Search for the cell housing the specified text and yield its [X, Y] center coordinate. 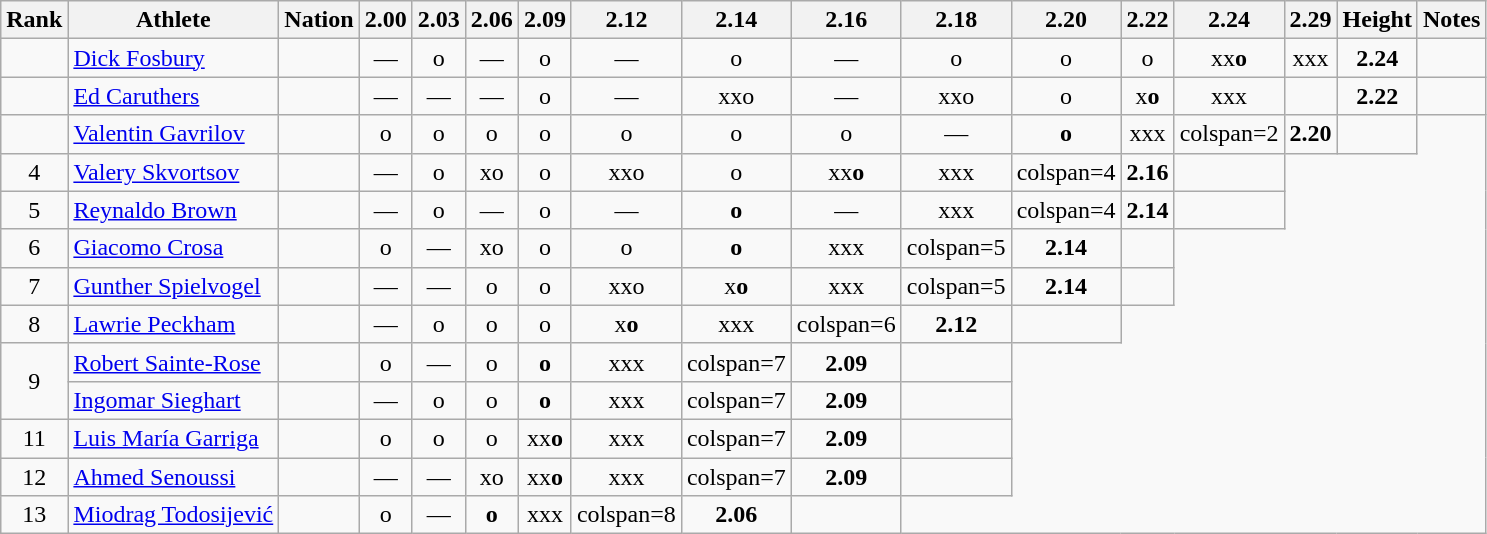
2.18 [956, 20]
Luis María Garriga [174, 438]
Robert Sainte-Rose [174, 362]
Gunther Spielvogel [174, 286]
6 [34, 248]
Reynaldo Brown [174, 210]
7 [34, 286]
Ahmed Senoussi [174, 477]
Nation [319, 20]
Dick Fosbury [174, 58]
2.00 [386, 20]
Lawrie Peckham [174, 324]
Miodrag Todosijević [174, 515]
colspan=2 [1229, 134]
5 [34, 210]
colspan=8 [626, 515]
2.29 [1310, 20]
Notes [1451, 20]
2.03 [438, 20]
13 [34, 515]
4 [34, 172]
colspan=6 [846, 324]
11 [34, 438]
12 [34, 477]
Ed Caruthers [174, 96]
9 [34, 381]
Athlete [174, 20]
Ingomar Sieghart [174, 400]
Height [1377, 20]
8 [34, 324]
Giacomo Crosa [174, 248]
Rank [34, 20]
Valery Skvortsov [174, 172]
Valentin Gavrilov [174, 134]
